Search for the cell housing the specified text and yield its (X, Y) center coordinate. 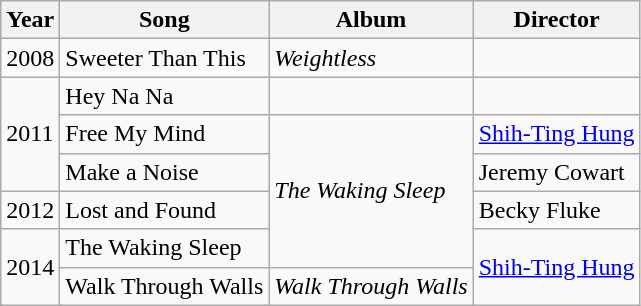
Free My Mind (164, 134)
Make a Noise (164, 172)
Becky Fluke (556, 210)
2012 (30, 210)
Hey Na Na (164, 96)
Song (164, 20)
Year (30, 20)
Jeremy Cowart (556, 172)
Lost and Found (164, 210)
Director (556, 20)
Weightless (371, 58)
2008 (30, 58)
2014 (30, 267)
Album (371, 20)
2011 (30, 134)
Sweeter Than This (164, 58)
